Output the [x, y] coordinate of the center of the cell containing the given text.  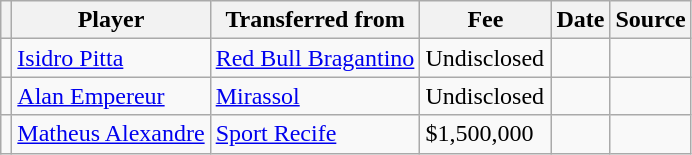
Sport Recife [315, 134]
Fee [486, 20]
Mirassol [315, 96]
Matheus Alexandre [111, 134]
Alan Empereur [111, 96]
Transferred from [315, 20]
Date [580, 20]
$1,500,000 [486, 134]
Player [111, 20]
Isidro Pitta [111, 58]
Source [650, 20]
Red Bull Bragantino [315, 58]
